Locate the cell with the specified text and output its [X, Y] center coordinate. 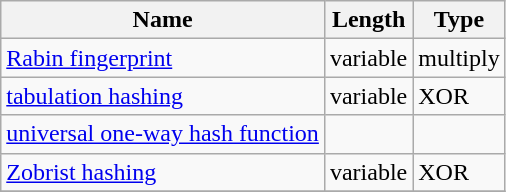
Type [459, 20]
Rabin fingerprint [163, 58]
tabulation hashing [163, 96]
universal one-way hash function [163, 134]
Zobrist hashing [163, 172]
Length [368, 20]
multiply [459, 58]
Name [163, 20]
